Search for the cell housing the specified text and yield its (x, y) center coordinate. 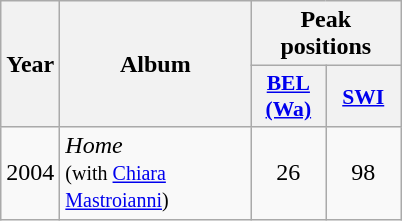
SWI (364, 96)
Album (156, 64)
98 (364, 173)
2004 (30, 173)
Peak positions (326, 34)
BEL (Wa) (288, 96)
Home (with Chiara Mastroianni) (156, 173)
26 (288, 173)
Year (30, 64)
